Return the [x, y] coordinate for the center point of the cell that contains the specified text.  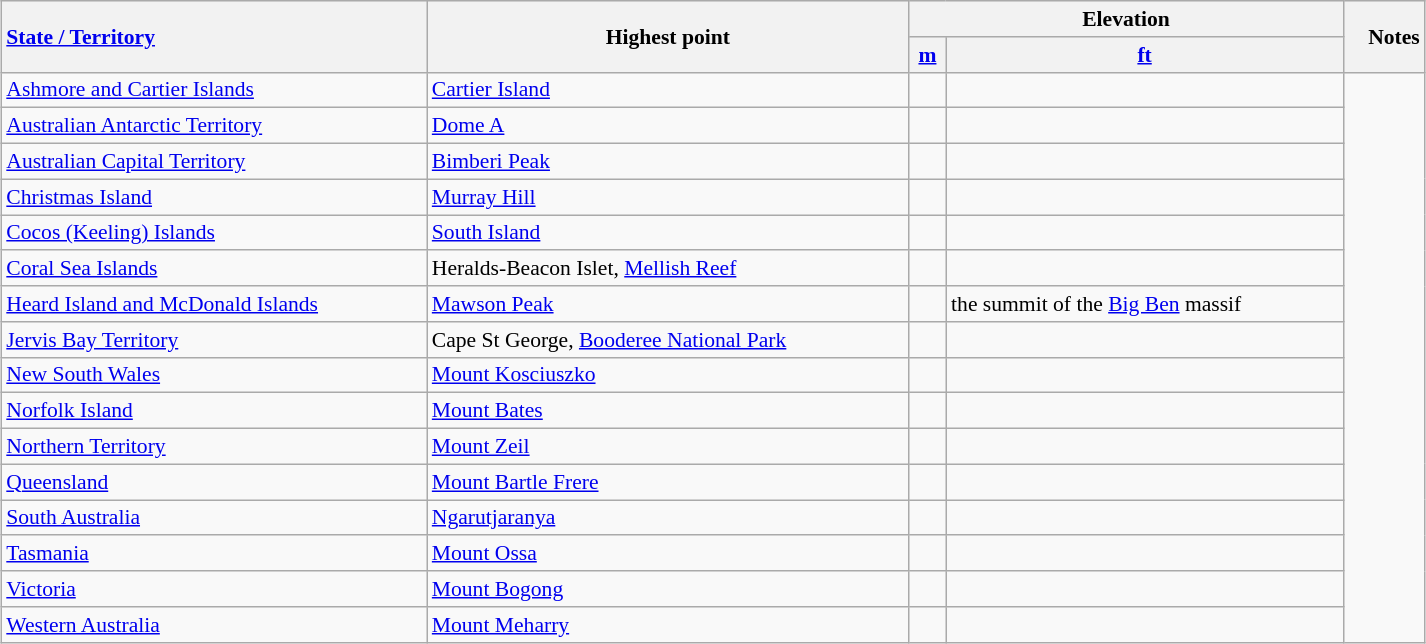
Mount Zeil [668, 446]
Mount Ossa [668, 553]
State / Territory [214, 36]
Mount Bates [668, 411]
Cape St George, Booderee National Park [668, 339]
Norfolk Island [214, 411]
Highest point [668, 36]
Australian Antarctic Territory [214, 126]
Australian Capital Territory [214, 161]
Heralds-Beacon Islet, Mellish Reef [668, 268]
Mawson Peak [668, 304]
Mount Meharry [668, 624]
Bimberi Peak [668, 161]
m [928, 54]
Western Australia [214, 624]
Mount Kosciuszko [668, 375]
Christmas Island [214, 197]
Ashmore and Cartier Islands [214, 90]
Coral Sea Islands [214, 268]
Dome A [668, 126]
Elevation [1126, 19]
Heard Island and McDonald Islands [214, 304]
Northern Territory [214, 446]
Jervis Bay Territory [214, 339]
South Island [668, 232]
ft [1144, 54]
Mount Bogong [668, 589]
the summit of the Big Ben massif [1144, 304]
Notes [1384, 36]
Queensland [214, 482]
Victoria [214, 589]
Ngarutjaranya [668, 518]
Murray Hill [668, 197]
South Australia [214, 518]
Cartier Island [668, 90]
New South Wales [214, 375]
Mount Bartle Frere [668, 482]
Tasmania [214, 553]
Cocos (Keeling) Islands [214, 232]
